For the text-containing cell, return its midpoint in [x, y] coordinate format. 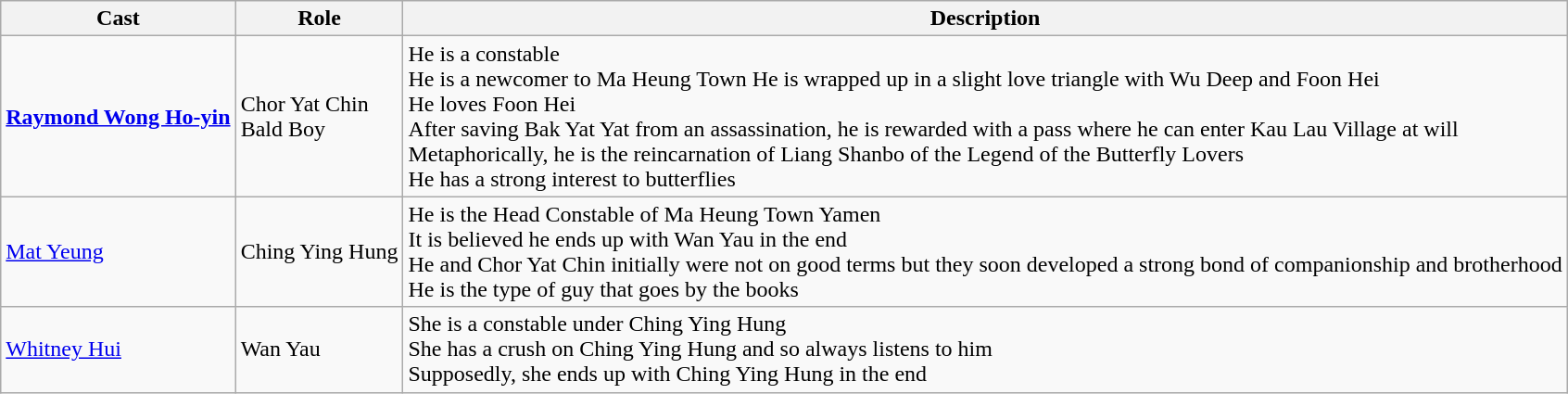
Chor Yat ChinBald Boy [319, 117]
Cast [119, 19]
Description [985, 19]
Whitney Hui [119, 350]
Mat Yeung [119, 252]
Role [319, 19]
Ching Ying Hung [319, 252]
Raymond Wong Ho-yin [119, 117]
Wan Yau [319, 350]
